Output the [X, Y] coordinate of the center of the cell containing the given text.  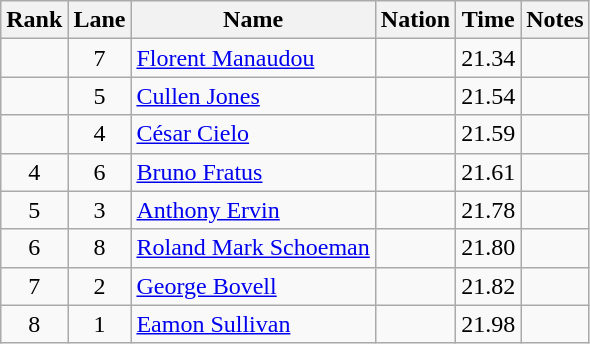
21.82 [488, 286]
21.61 [488, 172]
21.59 [488, 134]
2 [100, 286]
Anthony Ervin [253, 210]
21.98 [488, 324]
César Cielo [253, 134]
Rank [34, 20]
Roland Mark Schoeman [253, 248]
Florent Manaudou [253, 58]
Time [488, 20]
George Bovell [253, 286]
Bruno Fratus [253, 172]
21.80 [488, 248]
21.54 [488, 96]
21.78 [488, 210]
21.34 [488, 58]
Nation [415, 20]
3 [100, 210]
Notes [555, 20]
Cullen Jones [253, 96]
Name [253, 20]
Eamon Sullivan [253, 324]
Lane [100, 20]
1 [100, 324]
